Detect which cell encompasses the target text, then output its (x, y) center coordinate. 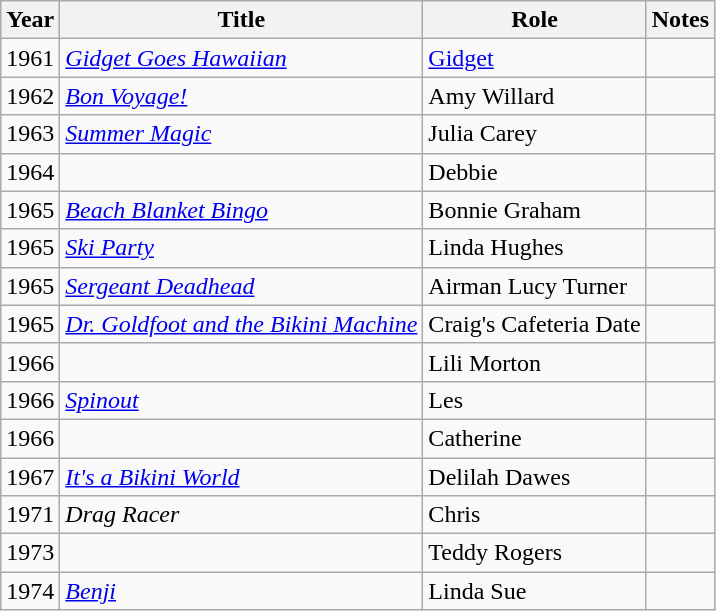
Les (534, 400)
Bon Voyage! (242, 96)
1964 (30, 172)
Catherine (534, 438)
Title (242, 20)
Sergeant Deadhead (242, 286)
Linda Sue (534, 591)
It's a Bikini World (242, 477)
Dr. Goldfoot and the Bikini Machine (242, 324)
Debbie (534, 172)
Benji (242, 591)
Ski Party (242, 248)
Teddy Rogers (534, 553)
Linda Hughes (534, 248)
Role (534, 20)
Gidget (534, 58)
Julia Carey (534, 134)
1973 (30, 553)
Airman Lucy Turner (534, 286)
1974 (30, 591)
1961 (30, 58)
Drag Racer (242, 515)
1967 (30, 477)
Summer Magic (242, 134)
Gidget Goes Hawaiian (242, 58)
Beach Blanket Bingo (242, 210)
1962 (30, 96)
1963 (30, 134)
Chris (534, 515)
1971 (30, 515)
Notes (680, 20)
Bonnie Graham (534, 210)
Spinout (242, 400)
Delilah Dawes (534, 477)
Lili Morton (534, 362)
Craig's Cafeteria Date (534, 324)
Amy Willard (534, 96)
Year (30, 20)
